Find where the given text appears and provide that cell's center as (x, y) coordinate. 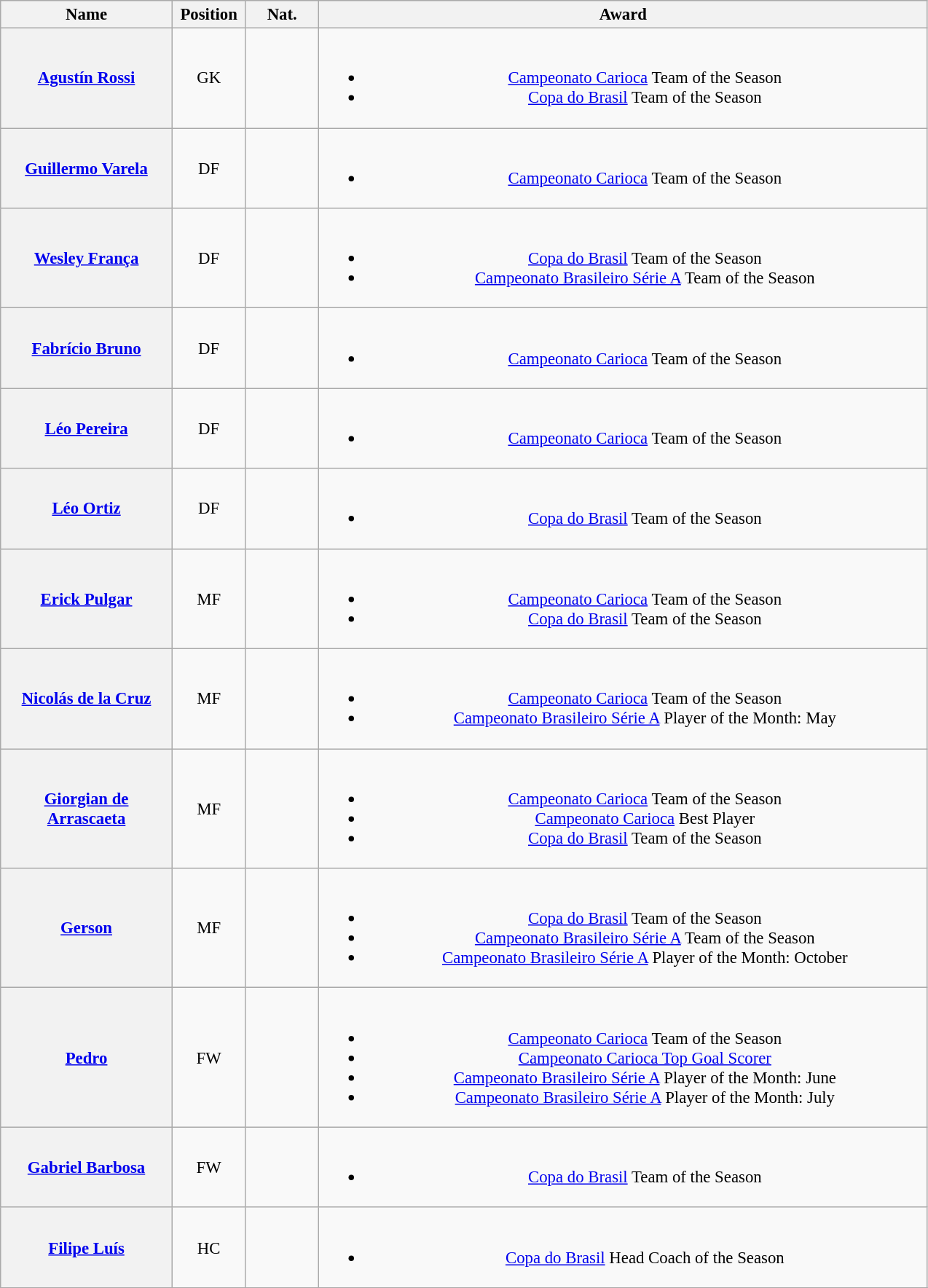
Léo Ortiz (87, 508)
Award (624, 15)
Agustín Rossi (87, 79)
HC (208, 1247)
Position (208, 15)
Copa do Brasil Team of the SeasonCampeonato Brasileiro Série A Team of the SeasonCampeonato Brasileiro Série A Player of the Month: October (624, 928)
Pedro (87, 1058)
Gabriel Barbosa (87, 1167)
Gerson (87, 928)
Guillermo Varela (87, 168)
Léo Pereira (87, 428)
Copa do Brasil Team of the SeasonCampeonato Brasileiro Série A Team of the Season (624, 258)
Campeonato Carioca Team of the SeasonCampeonato Brasileiro Série A Player of the Month: May (624, 699)
Nat. (283, 15)
Copa do Brasil Head Coach of the Season (624, 1247)
Filipe Luís (87, 1247)
Fabrício Bruno (87, 348)
Name (87, 15)
Erick Pulgar (87, 599)
GK (208, 79)
Giorgian de Arrascaeta (87, 809)
Campeonato Carioca Team of the SeasonCampeonato Carioca Best PlayerCopa do Brasil Team of the Season (624, 809)
Nicolás de la Cruz (87, 699)
Wesley França (87, 258)
